Find where the given text appears and provide that cell's center as [x, y] coordinate. 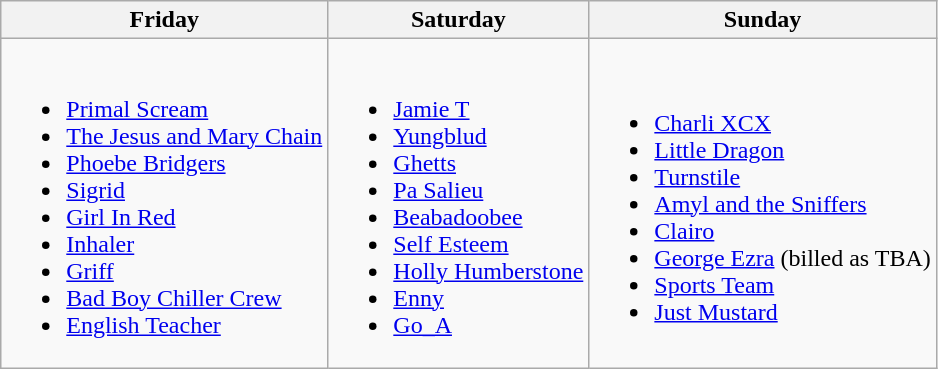
Saturday [458, 20]
Jamie TYungbludGhettsPa SalieuBeabadoobeeSelf EsteemHolly HumberstoneEnnyGo_A [458, 204]
Charli XCXLittle DragonTurnstileAmyl and the SniffersClairoGeorge Ezra (billed as TBA)Sports TeamJust Mustard [762, 204]
Friday [164, 20]
Primal ScreamThe Jesus and Mary ChainPhoebe BridgersSigridGirl In RedInhalerGriffBad Boy Chiller CrewEnglish Teacher [164, 204]
Sunday [762, 20]
